Detect which cell encompasses the target text, then output its [x, y] center coordinate. 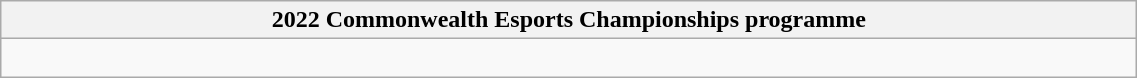
2022 Commonwealth Esports Championships programme [569, 20]
